Determine the (x, y) coordinate at the center of the cell enclosing the given text.  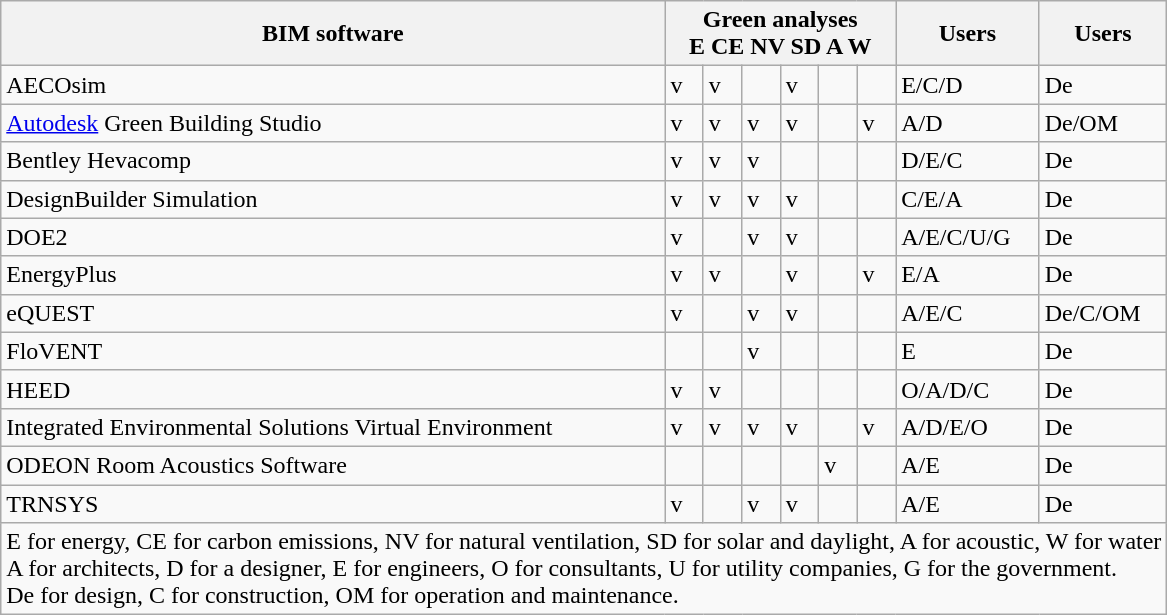
A/E/C (968, 313)
O/A/D/C (968, 389)
DesignBuilder Simulation (333, 199)
BIM software (333, 34)
Bentley Hevacomp (333, 161)
De/C/OM (1103, 313)
A/E/C/U/G (968, 237)
C/E/A (968, 199)
A/D/E/O (968, 427)
E/C/D (968, 85)
HEED (333, 389)
D/E/C (968, 161)
EnergyPlus (333, 275)
De/OM (1103, 123)
TRNSYS (333, 503)
ODEON Room Acoustics Software (333, 465)
AECOsim (333, 85)
DOE2 (333, 237)
Integrated Environmental Solutions Virtual Environment (333, 427)
E (968, 351)
A/D (968, 123)
FloVENT (333, 351)
E/A (968, 275)
Green analysesE CE NV SD A W (780, 34)
Autodesk Green Building Studio (333, 123)
eQUEST (333, 313)
